Locate the cell with the specified text and output its [x, y] center coordinate. 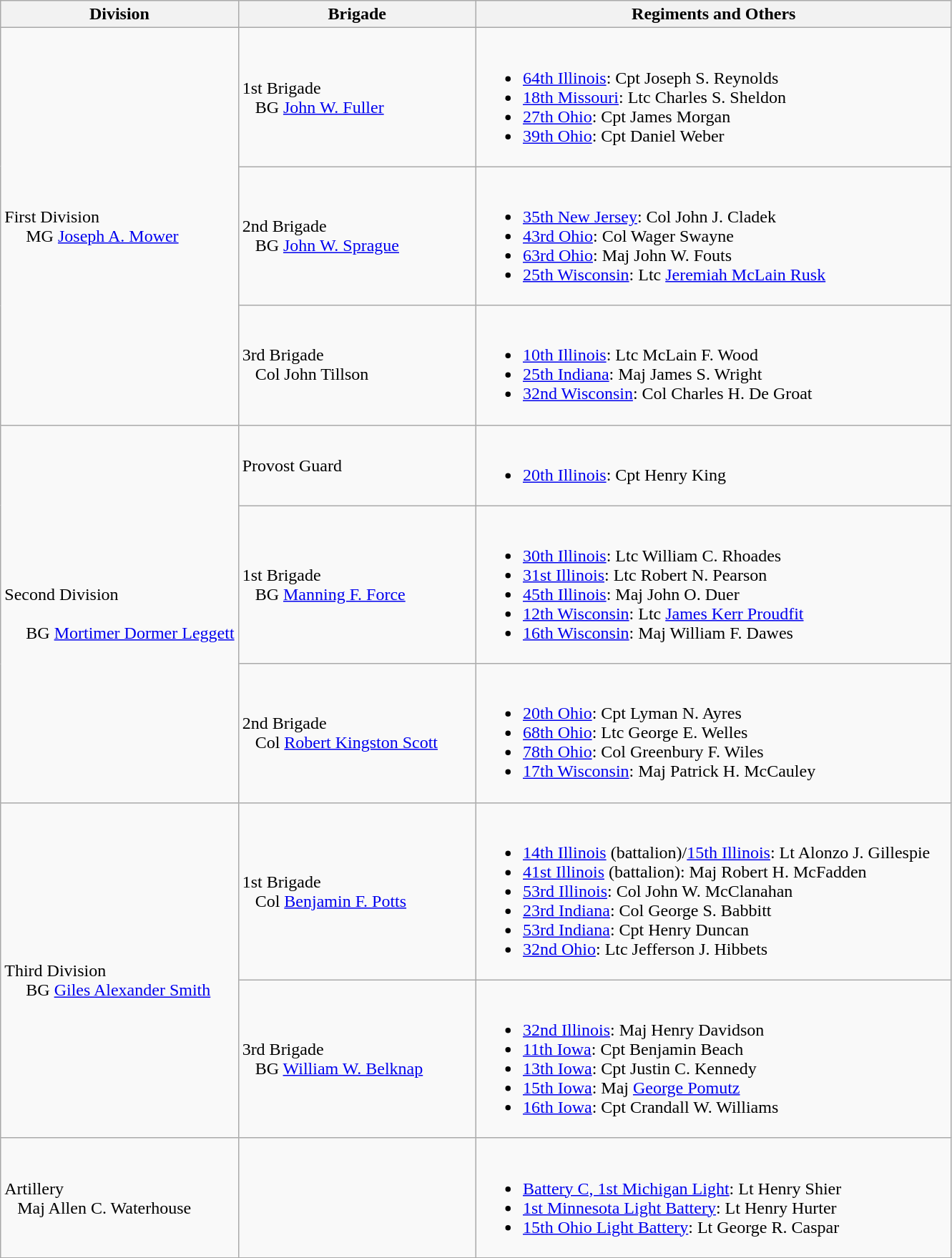
Brigade [357, 14]
Provost Guard [357, 465]
1st Brigade BG John W. Fuller [357, 97]
1st Brigade Col Benjamin F. Potts [357, 891]
20th Illinois: Cpt Henry King [714, 465]
Regiments and Others [714, 14]
10th Illinois: Ltc McLain F. Wood25th Indiana: Maj James S. Wright32nd Wisconsin: Col Charles H. De Groat [714, 365]
Battery C, 1st Michigan Light: Lt Henry Shier1st Minnesota Light Battery: Lt Henry Hurter15th Ohio Light Battery: Lt George R. Caspar [714, 1197]
Artillery Maj Allen C. Waterhouse [119, 1197]
64th Illinois: Cpt Joseph S. Reynolds18th Missouri: Ltc Charles S. Sheldon27th Ohio: Cpt James Morgan39th Ohio: Cpt Daniel Weber [714, 97]
First Division MG Joseph A. Mower [119, 226]
2nd Brigade Col Robert Kingston Scott [357, 733]
3rd Brigade Col John Tillson [357, 365]
20th Ohio: Cpt Lyman N. Ayres68th Ohio: Ltc George E. Welles78th Ohio: Col Greenbury F. Wiles17th Wisconsin: Maj Patrick H. McCauley [714, 733]
1st Brigade BG Manning F. Force [357, 585]
Third Division BG Giles Alexander Smith [119, 970]
2nd Brigade BG John W. Sprague [357, 236]
35th New Jersey: Col John J. Cladek43rd Ohio: Col Wager Swayne63rd Ohio: Maj John W. Fouts25th Wisconsin: Ltc Jeremiah McLain Rusk [714, 236]
Second Division BG Mortimer Dormer Leggett [119, 614]
Division [119, 14]
3rd Brigade BG William W. Belknap [357, 1058]
